Provide the [x, y] coordinate of the cell's center where the given text is located.  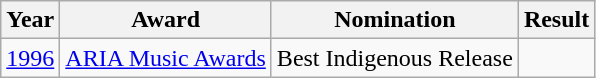
Nomination [394, 20]
ARIA Music Awards [166, 58]
1996 [30, 58]
Award [166, 20]
Result [556, 20]
Best Indigenous Release [394, 58]
Year [30, 20]
